Return (x, y) of the center of cell containing provided text 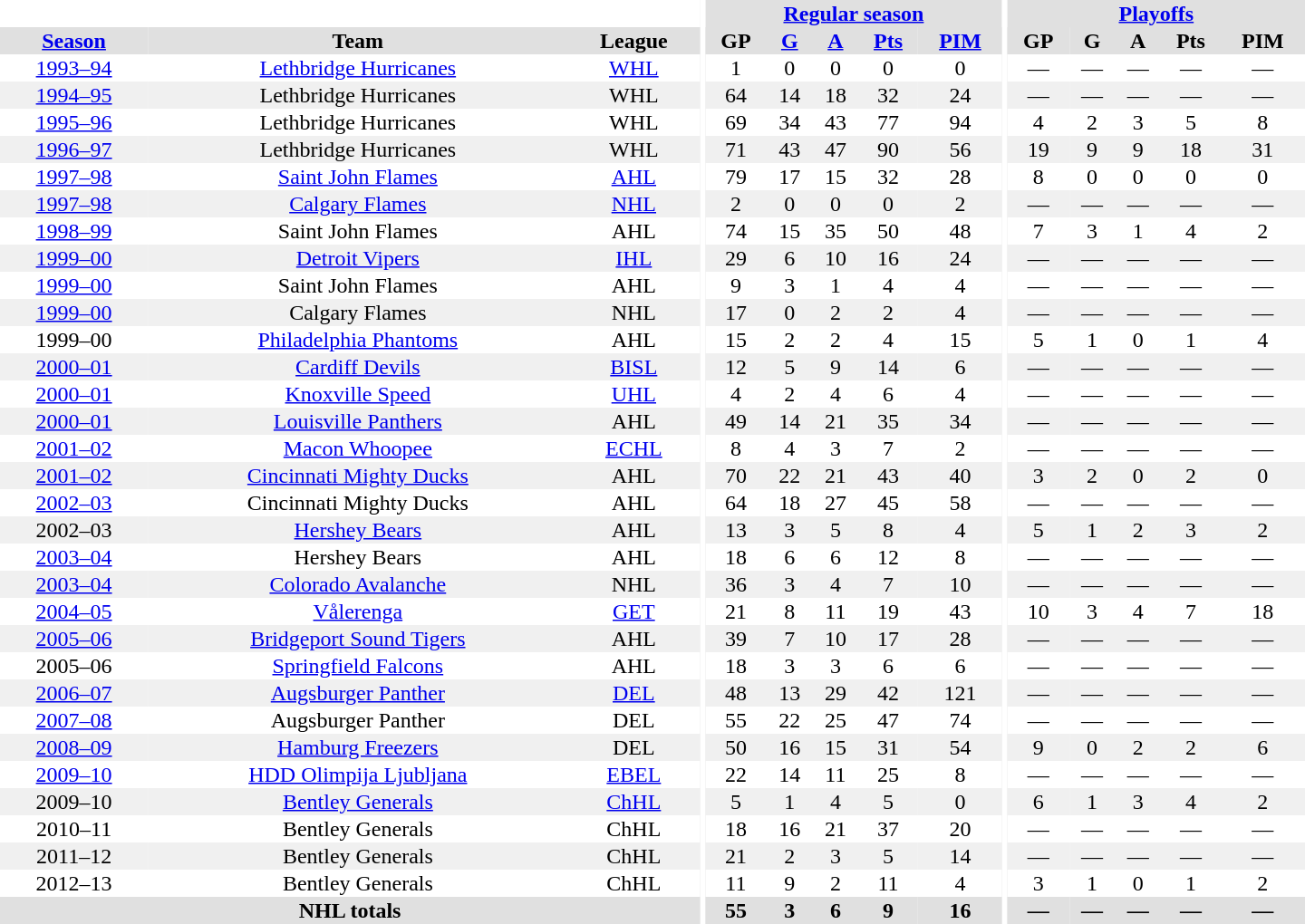
36 (736, 584)
1993–94 (74, 68)
27 (836, 503)
2006–07 (74, 693)
Playoffs (1156, 14)
Philadelphia Phantoms (357, 340)
37 (888, 829)
45 (888, 503)
IHL (634, 258)
UHL (634, 394)
Knoxville Speed (357, 394)
56 (961, 149)
GET (634, 611)
94 (961, 122)
Cardiff Devils (357, 367)
Team (357, 41)
Bridgeport Sound Tigers (357, 639)
Hamburg Freezers (357, 747)
NHL totals (350, 910)
2008–09 (74, 747)
40 (961, 476)
1998–99 (74, 231)
Louisville Panthers (357, 421)
42 (888, 693)
79 (736, 177)
Colorado Avalanche (357, 584)
2011–12 (74, 856)
54 (961, 747)
49 (736, 421)
2004–05 (74, 611)
Detroit Vipers (357, 258)
Season (74, 41)
20 (961, 829)
2012–13 (74, 883)
1995–96 (74, 122)
69 (736, 122)
77 (888, 122)
1994–95 (74, 95)
Springfield Falcons (357, 666)
BISL (634, 367)
2007–08 (74, 720)
League (634, 41)
71 (736, 149)
2010–11 (74, 829)
39 (736, 639)
90 (888, 149)
Macon Whoopee (357, 448)
121 (961, 693)
EBEL (634, 775)
Regular season (854, 14)
1996–97 (74, 149)
Vålerenga (357, 611)
ECHL (634, 448)
58 (961, 503)
70 (736, 476)
HDD Olimpija Ljubljana (357, 775)
